Output the (X, Y) coordinate of the center of the cell containing the given text.  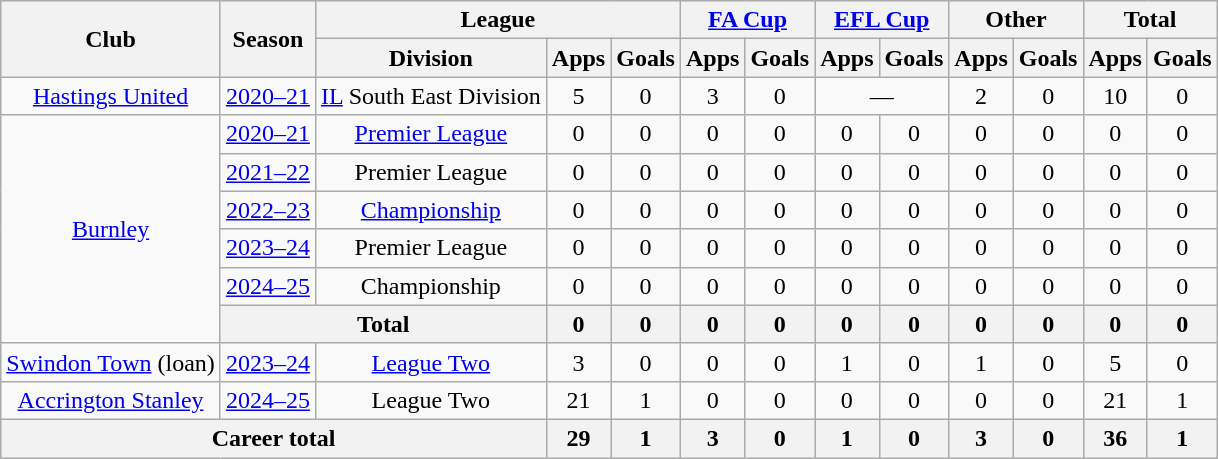
29 (578, 438)
IL South East Division (430, 96)
Accrington Stanley (111, 400)
— (882, 96)
2 (981, 96)
Swindon Town (loan) (111, 362)
Division (430, 58)
Club (111, 39)
10 (1115, 96)
Season (268, 39)
2022–23 (268, 210)
Hastings United (111, 96)
36 (1115, 438)
FA Cup (747, 20)
Burnley (111, 229)
Other (1016, 20)
EFL Cup (882, 20)
2021–22 (268, 172)
Career total (274, 438)
League (498, 20)
